From the cell containing the given text, extract its center point as [X, Y] coordinate. 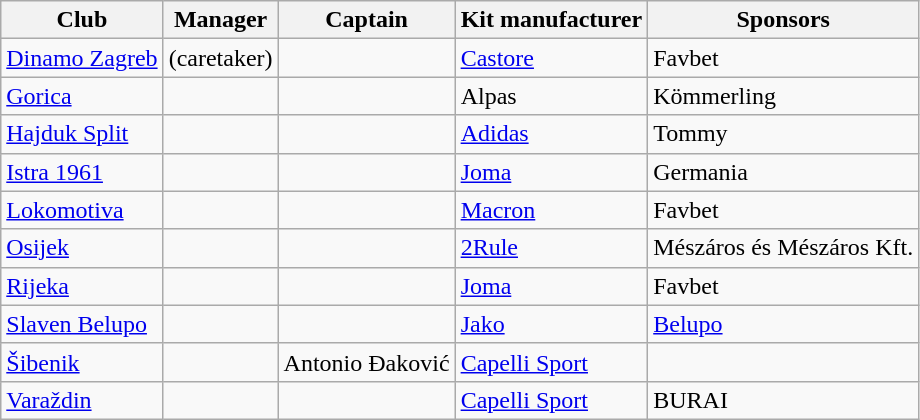
Macron [552, 210]
Istra 1961 [82, 172]
Varaždin [82, 400]
2Rule [552, 248]
Lokomotiva [82, 210]
Hajduk Split [82, 134]
Tommy [784, 134]
Club [82, 20]
Kömmerling [784, 96]
Gorica [82, 96]
Dinamo Zagreb [82, 58]
Rijeka [82, 286]
Kit manufacturer [552, 20]
Slaven Belupo [82, 324]
Alpas [552, 96]
(caretaker) [220, 58]
Sponsors [784, 20]
Belupo [784, 324]
Germania [784, 172]
BURAI [784, 400]
Antonio Đaković [366, 362]
Šibenik [82, 362]
Adidas [552, 134]
Captain [366, 20]
Castore [552, 58]
Manager [220, 20]
Osijek [82, 248]
Mészáros és Mészáros Kft. [784, 248]
Jako [552, 324]
